Determine the (X, Y) coordinate at the center of the cell enclosing the given text.  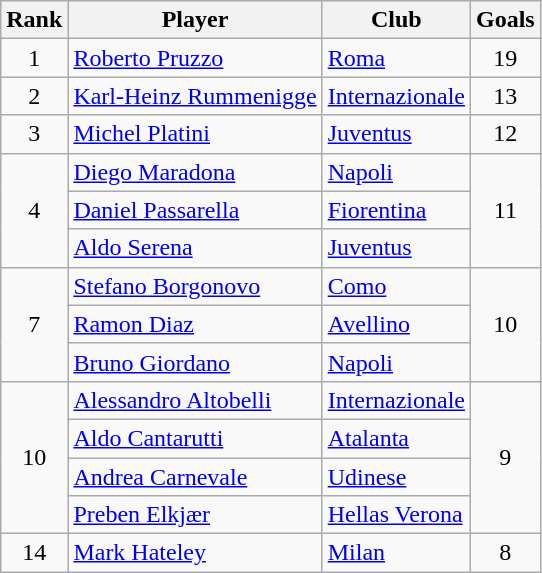
Atalanta (396, 438)
19 (505, 58)
Hellas Verona (396, 515)
7 (34, 324)
Como (396, 286)
14 (34, 553)
Aldo Cantarutti (195, 438)
Michel Platini (195, 134)
Daniel Passarella (195, 210)
Ramon Diaz (195, 324)
Karl-Heinz Rummenigge (195, 96)
3 (34, 134)
Mark Hateley (195, 553)
11 (505, 210)
8 (505, 553)
Diego Maradona (195, 172)
Rank (34, 20)
Alessandro Altobelli (195, 400)
12 (505, 134)
2 (34, 96)
Roberto Pruzzo (195, 58)
Bruno Giordano (195, 362)
Stefano Borgonovo (195, 286)
13 (505, 96)
1 (34, 58)
Avellino (396, 324)
Preben Elkjær (195, 515)
Andrea Carnevale (195, 477)
Player (195, 20)
Club (396, 20)
Milan (396, 553)
Goals (505, 20)
9 (505, 457)
Fiorentina (396, 210)
Aldo Serena (195, 248)
Roma (396, 58)
Udinese (396, 477)
4 (34, 210)
